Return the [x, y] coordinate for the center point of the cell that contains the specified text.  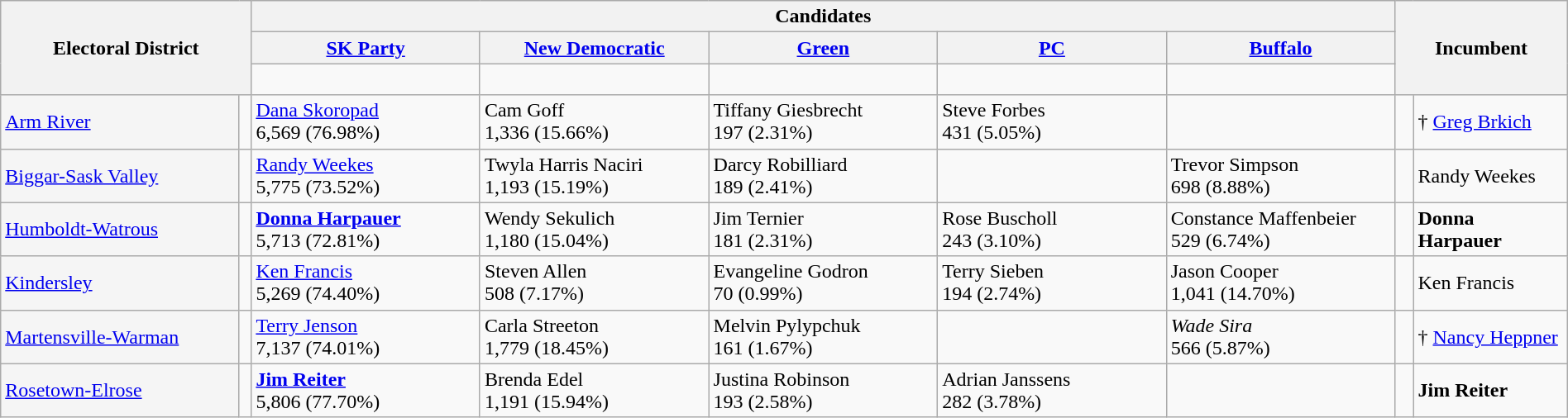
Candidates [824, 17]
Carla Streeton 1,779 (18.45%) [594, 337]
Steve Forbes 431 (5.05%) [1052, 122]
Dana Skoropad 6,569 (76.98%) [366, 122]
Martensville-Warman [121, 337]
Electoral District [126, 48]
Kindersley [121, 283]
Rosetown-Elrose [121, 390]
Jim Reiter 5,806 (77.70%) [366, 390]
Wendy Sekulich 1,180 (15.04%) [594, 230]
Justina Robinson 193 (2.58%) [824, 390]
Donna Harpauer [1490, 230]
Trevor Simpson 698 (8.88%) [1280, 175]
Steven Allen 508 (7.17%) [594, 283]
Donna Harpauer 5,713 (72.81%) [366, 230]
Jim Reiter [1490, 390]
Randy Weekes [1490, 175]
Adrian Janssens 282 (3.78%) [1052, 390]
PC [1052, 48]
Cam Goff 1,336 (15.66%) [594, 122]
Ken Francis 5,269 (74.40%) [366, 283]
Terry Jenson 7,137 (74.01%) [366, 337]
Terry Sieben 194 (2.74%) [1052, 283]
Rose Buscholl 243 (3.10%) [1052, 230]
SK Party [366, 48]
Darcy Robilliard 189 (2.41%) [824, 175]
Brenda Edel 1,191 (15.94%) [594, 390]
Evangeline Godron 70 (0.99%) [824, 283]
Twyla Harris Naciri 1,193 (15.19%) [594, 175]
Tiffany Giesbrecht 197 (2.31%) [824, 122]
† Nancy Heppner [1490, 337]
Randy Weekes 5,775 (73.52%) [366, 175]
Humboldt-Watrous [121, 230]
New Democratic [594, 48]
Arm River [121, 122]
Wade Sira 566 (5.87%) [1280, 337]
Green [824, 48]
Jim Ternier 181 (2.31%) [824, 230]
Ken Francis [1490, 283]
Incumbent [1481, 48]
Buffalo [1280, 48]
Melvin Pylypchuk 161 (1.67%) [824, 337]
Biggar-Sask Valley [121, 175]
Jason Cooper 1,041 (14.70%) [1280, 283]
† Greg Brkich [1490, 122]
Constance Maffenbeier 529 (6.74%) [1280, 230]
